Capture the cell that displays the provided text and extract its (x, y) central coordinate. 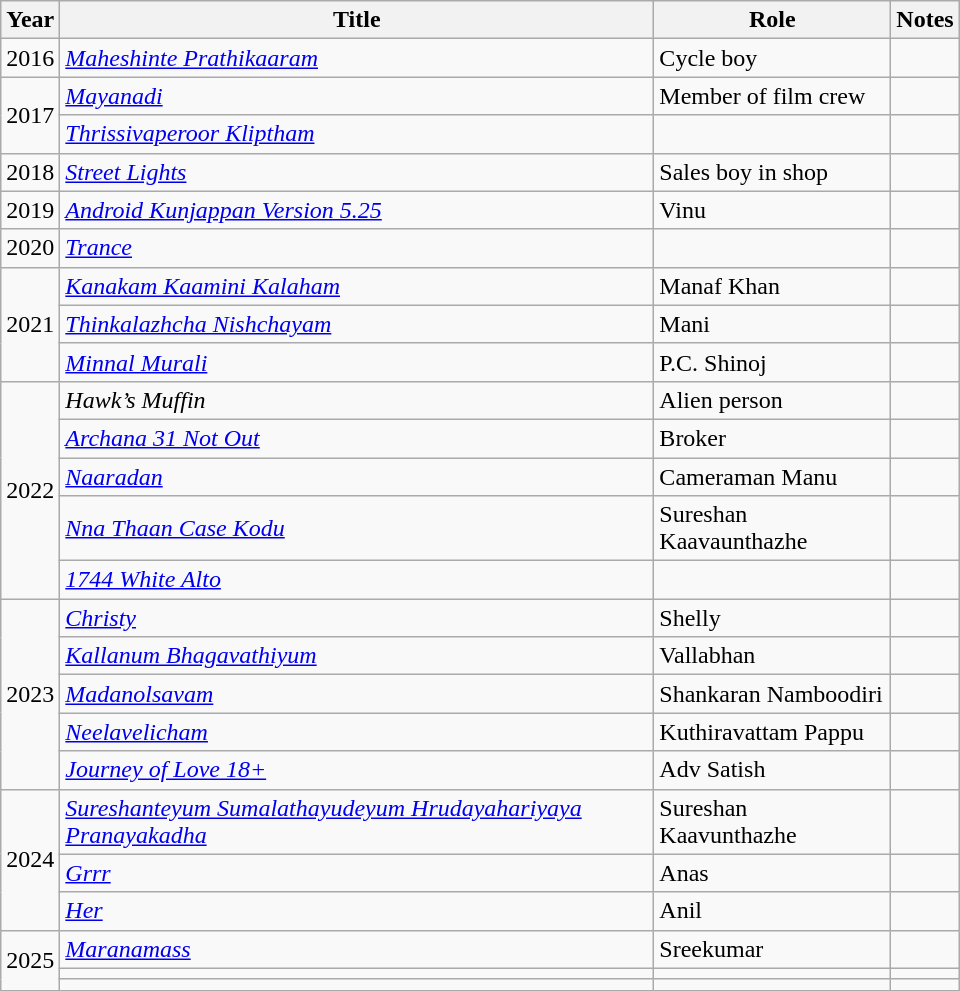
Kallanum Bhagavathiyum (357, 656)
Alien person (772, 400)
Notes (925, 20)
2023 (30, 694)
Grrr (357, 873)
Maheshinte Prathikaaram (357, 58)
Minnal Murali (357, 362)
Broker (772, 438)
Thinkalazhcha Nishchayam (357, 324)
Vinu (772, 210)
2019 (30, 210)
Shankaran Namboodiri (772, 694)
Neelavelicham (357, 732)
Mani (772, 324)
2021 (30, 324)
Anas (772, 873)
Thrissivaperoor Kliptham (357, 134)
Journey of Love 18+ (357, 770)
Maranamass (357, 949)
Sureshan Kaavaunthazhe (772, 528)
Madanolsavam (357, 694)
Trance (357, 248)
Sureshanteyum Sumalathayudeyum Hrudayahariyaya Pranayakadha (357, 822)
Cameraman Manu (772, 477)
2022 (30, 490)
P.C. Shinoj (772, 362)
Title (357, 20)
1744 White Alto (357, 580)
Kanakam Kaamini Kalaham (357, 286)
Anil (772, 911)
Vallabhan (772, 656)
Mayanadi (357, 96)
Kuthiravattam Pappu (772, 732)
2016 (30, 58)
Cycle boy (772, 58)
Street Lights (357, 172)
Naaradan (357, 477)
Archana 31 Not Out (357, 438)
Hawk’s Muffin (357, 400)
Manaf Khan (772, 286)
Android Kunjappan Version 5.25 (357, 210)
Year (30, 20)
Member of film crew (772, 96)
2025 (30, 960)
Shelly (772, 618)
Christy (357, 618)
2018 (30, 172)
Sreekumar (772, 949)
2020 (30, 248)
Her (357, 911)
Role (772, 20)
Adv Satish (772, 770)
Nna Thaan Case Kodu (357, 528)
2017 (30, 115)
2024 (30, 860)
Sureshan Kaavunthazhe (772, 822)
Sales boy in shop (772, 172)
